Return (x, y) of the center of cell containing provided text 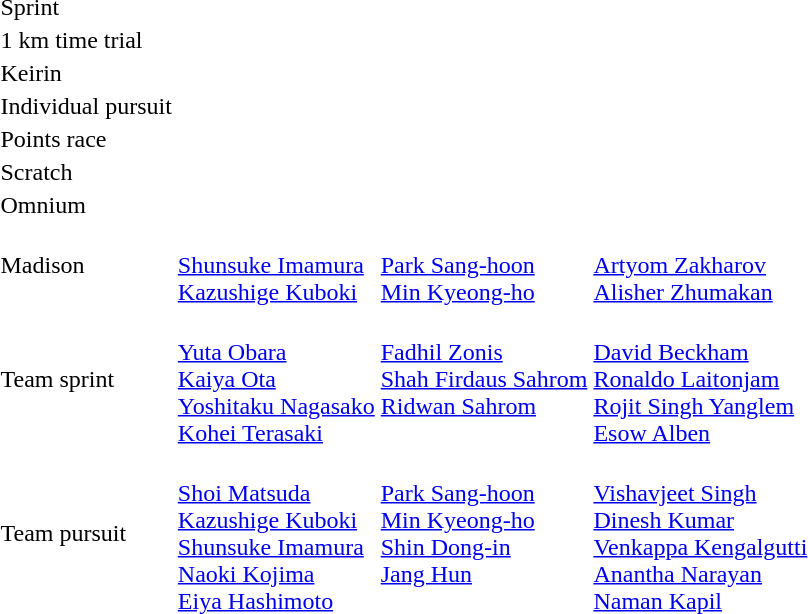
Park Sang-hoonMin Kyeong-ho (484, 265)
Shunsuke ImamuraKazushige Kuboki (276, 265)
Yuta ObaraKaiya OtaYoshitaku NagasakoKohei Terasaki (276, 379)
Fadhil ZonisShah Firdaus SahromRidwan Sahrom (484, 379)
